Search for the cell housing the specified text and yield its (X, Y) center coordinate. 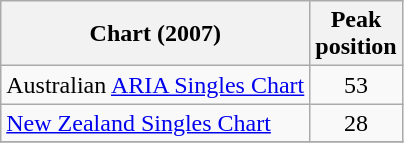
Australian ARIA Singles Chart (156, 85)
Peakposition (356, 34)
Chart (2007) (156, 34)
New Zealand Singles Chart (156, 123)
53 (356, 85)
28 (356, 123)
